Detect which cell encompasses the target text, then output its [X, Y] center coordinate. 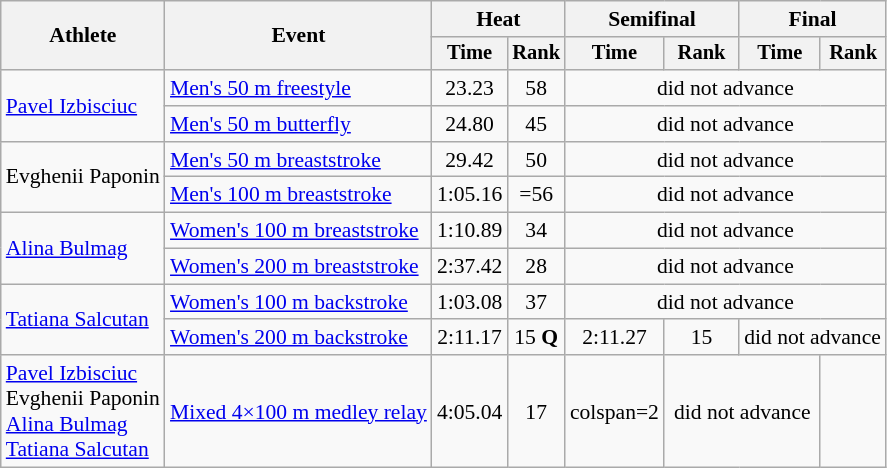
Alina Bulmag [83, 248]
Final [812, 19]
=56 [536, 195]
50 [536, 160]
2:11.17 [470, 338]
28 [536, 267]
Women's 200 m breaststroke [298, 267]
Women's 100 m backstroke [298, 302]
Pavel Izbisciuc [83, 106]
Men's 50 m butterfly [298, 124]
2:37.42 [470, 267]
Event [298, 36]
Athlete [83, 36]
4:05.04 [470, 411]
24.80 [470, 124]
29.42 [470, 160]
23.23 [470, 88]
Pavel IzbisciucEvghenii PaponinAlina BulmagTatiana Salcutan [83, 411]
45 [536, 124]
Mixed 4×100 m medley relay [298, 411]
Women's 100 m breaststroke [298, 231]
34 [536, 231]
58 [536, 88]
Men's 50 m breaststroke [298, 160]
Men's 100 m breaststroke [298, 195]
1:03.08 [470, 302]
Women's 200 m backstroke [298, 338]
15 [702, 338]
1:10.89 [470, 231]
17 [536, 411]
Evghenii Paponin [83, 178]
Tatiana Salcutan [83, 320]
1:05.16 [470, 195]
37 [536, 302]
Semifinal [652, 19]
Men's 50 m freestyle [298, 88]
2:11.27 [614, 338]
colspan=2 [614, 411]
Heat [498, 19]
15 Q [536, 338]
